Search for the cell housing the specified text and yield its [X, Y] center coordinate. 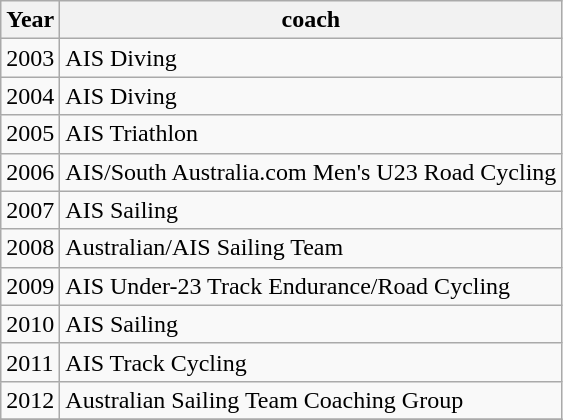
Year [30, 20]
2004 [30, 96]
AIS/South Australia.com Men's U23 Road Cycling [311, 172]
Australian Sailing Team Coaching Group [311, 400]
2008 [30, 248]
2012 [30, 400]
AIS Track Cycling [311, 362]
2010 [30, 324]
2003 [30, 58]
AIS Triathlon [311, 134]
2011 [30, 362]
AIS Under-23 Track Endurance/Road Cycling [311, 286]
2007 [30, 210]
2006 [30, 172]
2009 [30, 286]
Australian/AIS Sailing Team [311, 248]
coach [311, 20]
2005 [30, 134]
